Pinpoint the cell where the given text exists, returning its [X, Y] midpoint coordinate. 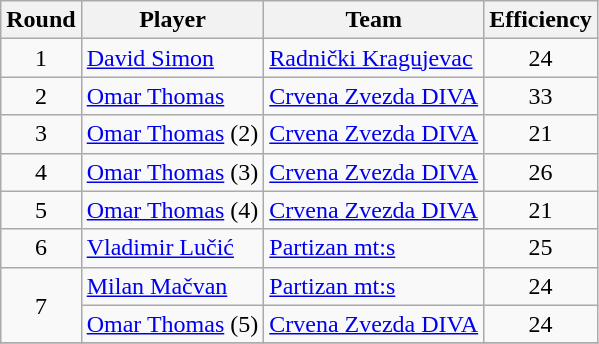
Omar Thomas (3) [172, 172]
Omar Thomas (2) [172, 134]
3 [41, 134]
5 [41, 210]
David Simon [172, 58]
25 [541, 248]
33 [541, 96]
Omar Thomas [172, 96]
2 [41, 96]
Round [41, 20]
7 [41, 305]
Player [172, 20]
Omar Thomas (4) [172, 210]
Team [374, 20]
Radnički Kragujevac [374, 58]
26 [541, 172]
Omar Thomas (5) [172, 324]
6 [41, 248]
4 [41, 172]
Efficiency [541, 20]
Vladimir Lučić [172, 248]
Milan Mačvan [172, 286]
1 [41, 58]
